For the text-containing cell, return its midpoint in [X, Y] coordinate format. 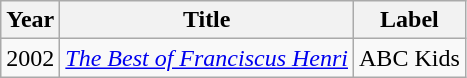
Label [410, 20]
Year [30, 20]
The Best of Franciscus Henri [207, 58]
Title [207, 20]
2002 [30, 58]
ABC Kids [410, 58]
